Find where the given text appears and provide that cell's center as (x, y) coordinate. 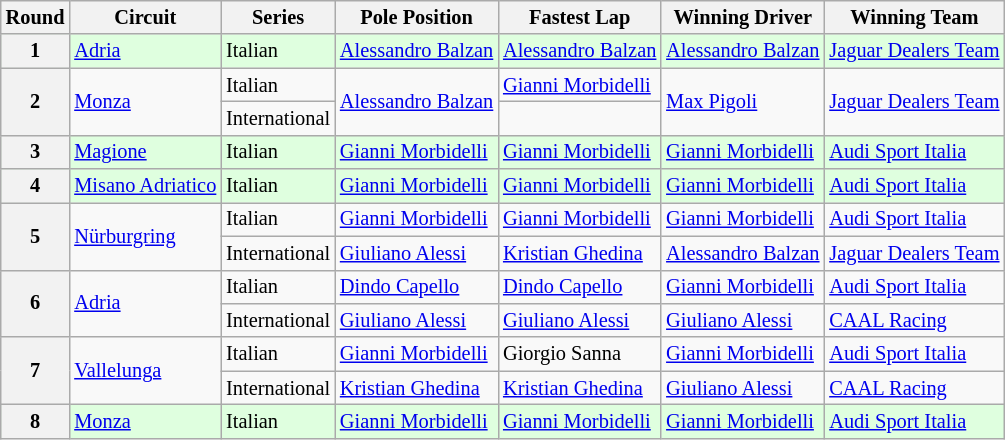
Vallelunga (145, 370)
2 (36, 102)
Winning Team (914, 17)
8 (36, 421)
Magione (145, 152)
Series (278, 17)
1 (36, 51)
Round (36, 17)
Giorgio Sanna (580, 354)
4 (36, 186)
Circuit (145, 17)
Fastest Lap (580, 17)
6 (36, 304)
Misano Adriatico (145, 186)
7 (36, 370)
5 (36, 236)
Pole Position (416, 17)
Winning Driver (742, 17)
Nürburgring (145, 236)
3 (36, 152)
Max Pigoli (742, 102)
